From the cell containing the given text, extract its center point as [X, Y] coordinate. 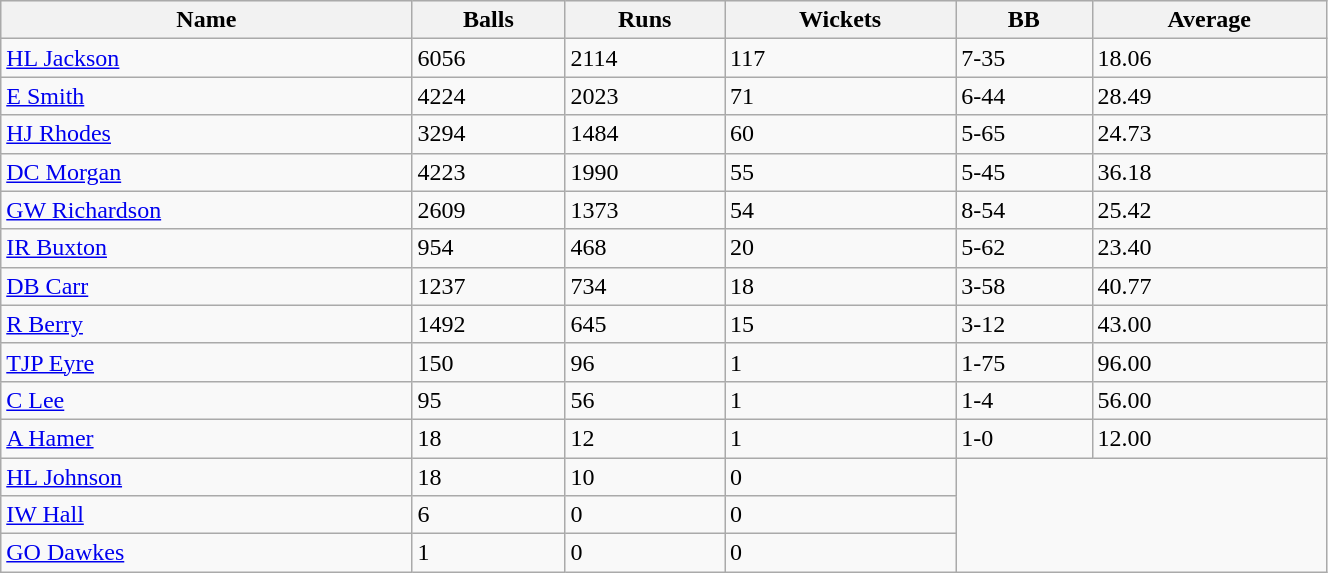
20 [840, 248]
1373 [645, 210]
4223 [488, 172]
23.40 [1209, 248]
HL Jackson [206, 58]
DC Morgan [206, 172]
96 [645, 362]
1-75 [1024, 362]
1990 [645, 172]
3294 [488, 134]
18.06 [1209, 58]
GO Dawkes [206, 553]
6-44 [1024, 96]
Average [1209, 20]
24.73 [1209, 134]
734 [645, 286]
Wickets [840, 20]
15 [840, 324]
R Berry [206, 324]
HL Johnson [206, 477]
5-65 [1024, 134]
Name [206, 20]
96.00 [1209, 362]
IW Hall [206, 515]
TJP Eyre [206, 362]
8-54 [1024, 210]
2023 [645, 96]
1237 [488, 286]
GW Richardson [206, 210]
3-58 [1024, 286]
Balls [488, 20]
28.49 [1209, 96]
E Smith [206, 96]
60 [840, 134]
7-35 [1024, 58]
117 [840, 58]
10 [645, 477]
40.77 [1209, 286]
56.00 [1209, 400]
2114 [645, 58]
5-62 [1024, 248]
Runs [645, 20]
1-0 [1024, 438]
55 [840, 172]
36.18 [1209, 172]
12.00 [1209, 438]
25.42 [1209, 210]
5-45 [1024, 172]
954 [488, 248]
1484 [645, 134]
43.00 [1209, 324]
C Lee [206, 400]
468 [645, 248]
BB [1024, 20]
IR Buxton [206, 248]
150 [488, 362]
A Hamer [206, 438]
6 [488, 515]
56 [645, 400]
HJ Rhodes [206, 134]
71 [840, 96]
12 [645, 438]
95 [488, 400]
1-4 [1024, 400]
54 [840, 210]
2609 [488, 210]
6056 [488, 58]
DB Carr [206, 286]
645 [645, 324]
4224 [488, 96]
3-12 [1024, 324]
1492 [488, 324]
